Output the (x, y) coordinate of the center of the cell containing the given text.  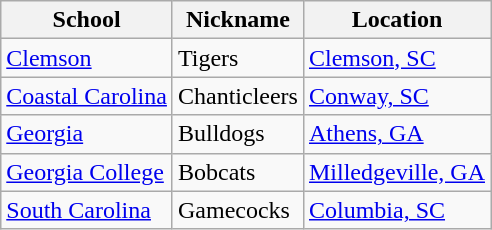
Nickname (238, 20)
Location (396, 20)
Bobcats (238, 172)
Conway, SC (396, 96)
Georgia College (87, 172)
Tigers (238, 58)
Chanticleers (238, 96)
South Carolina (87, 210)
School (87, 20)
Clemson (87, 58)
Georgia (87, 134)
Gamecocks (238, 210)
Milledgeville, GA (396, 172)
Clemson, SC (396, 58)
Coastal Carolina (87, 96)
Bulldogs (238, 134)
Athens, GA (396, 134)
Columbia, SC (396, 210)
